Identify which cell holds the provided text, then report its (x, y) central coordinate. 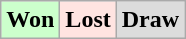
Draw (150, 20)
Lost (88, 20)
Won (30, 20)
